Extract the [x, y] coordinate from the center of the cell holding the provided text.  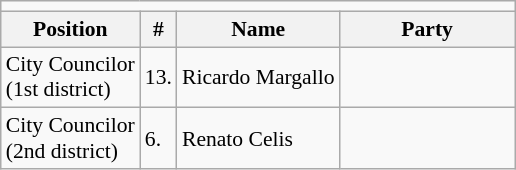
Ricardo Margallo [258, 78]
13. [158, 78]
# [158, 29]
Renato Celis [258, 138]
Position [70, 29]
Name [258, 29]
City Councilor(1st district) [70, 78]
Party [428, 29]
City Councilor(2nd district) [70, 138]
6. [158, 138]
